Scan for the cell matching the given text and deliver its (x, y) coordinate at center. 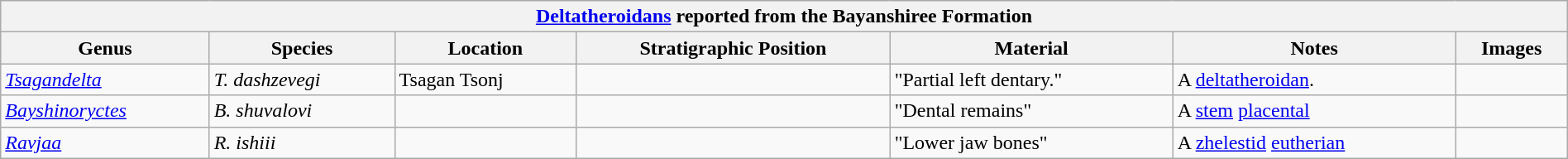
Notes (1314, 48)
Tsagandelta (105, 79)
Ravjaa (105, 142)
"Partial left dentary." (1031, 79)
Location (485, 48)
Genus (105, 48)
A stem placental (1314, 111)
Material (1031, 48)
Stratigraphic Position (733, 48)
Bayshinoryctes (105, 111)
Images (1512, 48)
Tsagan Tsonj (485, 79)
B. shuvalovi (302, 111)
Species (302, 48)
Deltatheroidans reported from the Bayanshiree Formation (784, 17)
"Dental remains" (1031, 111)
A deltatheroidan. (1314, 79)
"Lower jaw bones" (1031, 142)
R. ishiii (302, 142)
T. dashzevegi (302, 79)
A zhelestid eutherian (1314, 142)
